Scan for the cell matching the given text and deliver its (X, Y) coordinate at center. 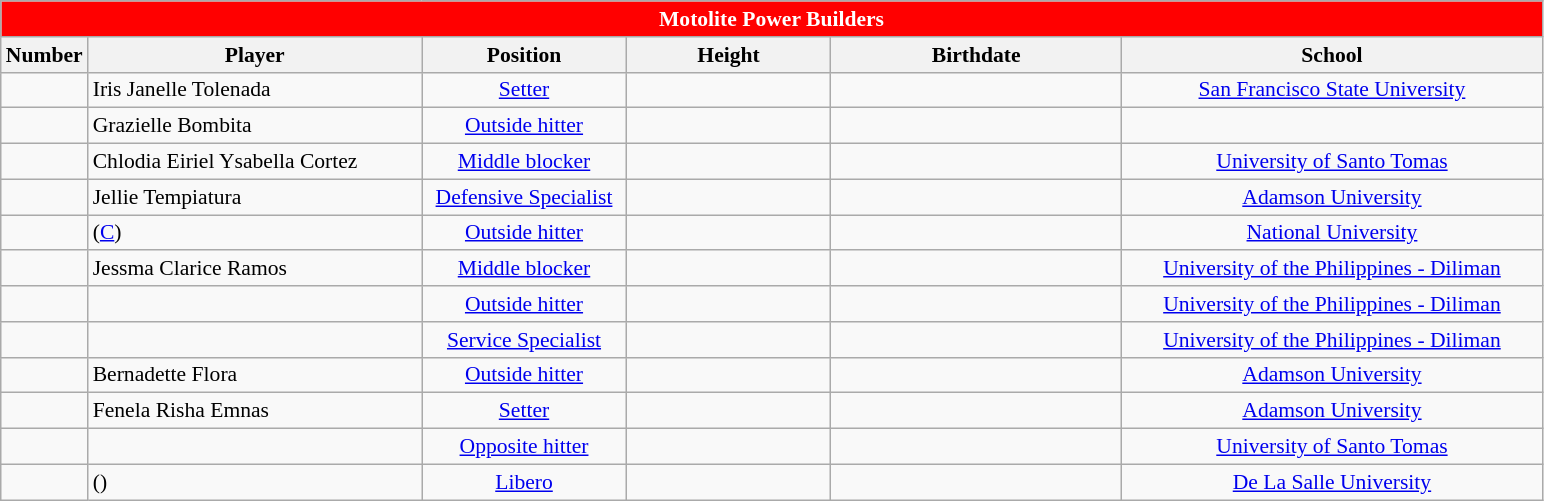
Fenela Risha Emnas (255, 411)
Birthdate (976, 55)
(C) (255, 233)
Motolite Power Builders (772, 19)
Player (255, 55)
Opposite hitter (524, 447)
San Francisco State University (1332, 90)
Jessma Clarice Ramos (255, 269)
De La Salle University (1332, 482)
() (255, 482)
Height (728, 55)
Service Specialist (524, 340)
School (1332, 55)
National University (1332, 233)
Position (524, 55)
Number (44, 55)
Libero (524, 482)
Chlodia Eiriel Ysabella Cortez (255, 162)
Bernadette Flora (255, 375)
Jellie Tempiatura (255, 197)
Grazielle Bombita (255, 126)
Defensive Specialist (524, 197)
Iris Janelle Tolenada (255, 90)
